Scan for the cell matching the given text and deliver its [X, Y] coordinate at center. 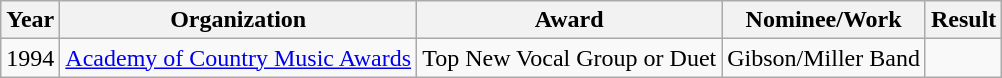
Nominee/Work [824, 20]
Top New Vocal Group or Duet [570, 58]
Year [30, 20]
Gibson/Miller Band [824, 58]
1994 [30, 58]
Academy of Country Music Awards [238, 58]
Result [963, 20]
Organization [238, 20]
Award [570, 20]
